For the text-containing cell, return its midpoint in [X, Y] coordinate format. 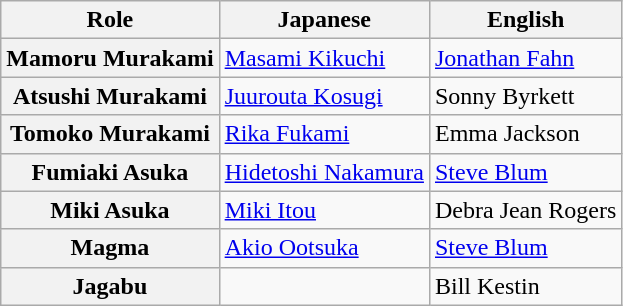
Miki Itou [324, 210]
Miki Asuka [110, 210]
Japanese [324, 20]
Juurouta Kosugi [324, 96]
Rika Fukami [324, 134]
Bill Kestin [525, 286]
Tomoko Murakami [110, 134]
Mamoru Murakami [110, 58]
Jagabu [110, 286]
Masami Kikuchi [324, 58]
Fumiaki Asuka [110, 172]
Debra Jean Rogers [525, 210]
Jonathan Fahn [525, 58]
Akio Ootsuka [324, 248]
Atsushi Murakami [110, 96]
English [525, 20]
Role [110, 20]
Sonny Byrkett [525, 96]
Emma Jackson [525, 134]
Hidetoshi Nakamura [324, 172]
Magma [110, 248]
